Pinpoint the cell where the given text exists, returning its [x, y] midpoint coordinate. 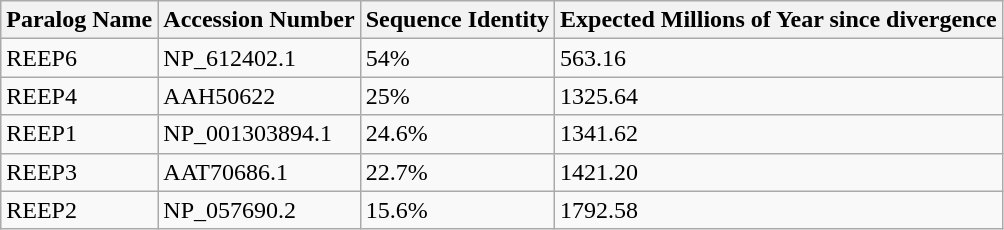
1341.62 [779, 134]
REEP1 [80, 134]
54% [457, 58]
Paralog Name [80, 20]
AAT70686.1 [259, 172]
22.7% [457, 172]
Expected Millions of Year since divergence [779, 20]
15.6% [457, 210]
NP_612402.1 [259, 58]
Sequence Identity [457, 20]
AAH50622 [259, 96]
1421.20 [779, 172]
REEP6 [80, 58]
563.16 [779, 58]
REEP3 [80, 172]
NP_001303894.1 [259, 134]
25% [457, 96]
REEP4 [80, 96]
24.6% [457, 134]
REEP2 [80, 210]
1792.58 [779, 210]
Accession Number [259, 20]
1325.64 [779, 96]
NP_057690.2 [259, 210]
